Capture the cell that displays the provided text and extract its [X, Y] central coordinate. 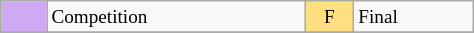
Competition [176, 17]
Final [414, 17]
F [330, 17]
